Pinpoint the cell where the given text exists, returning its [X, Y] midpoint coordinate. 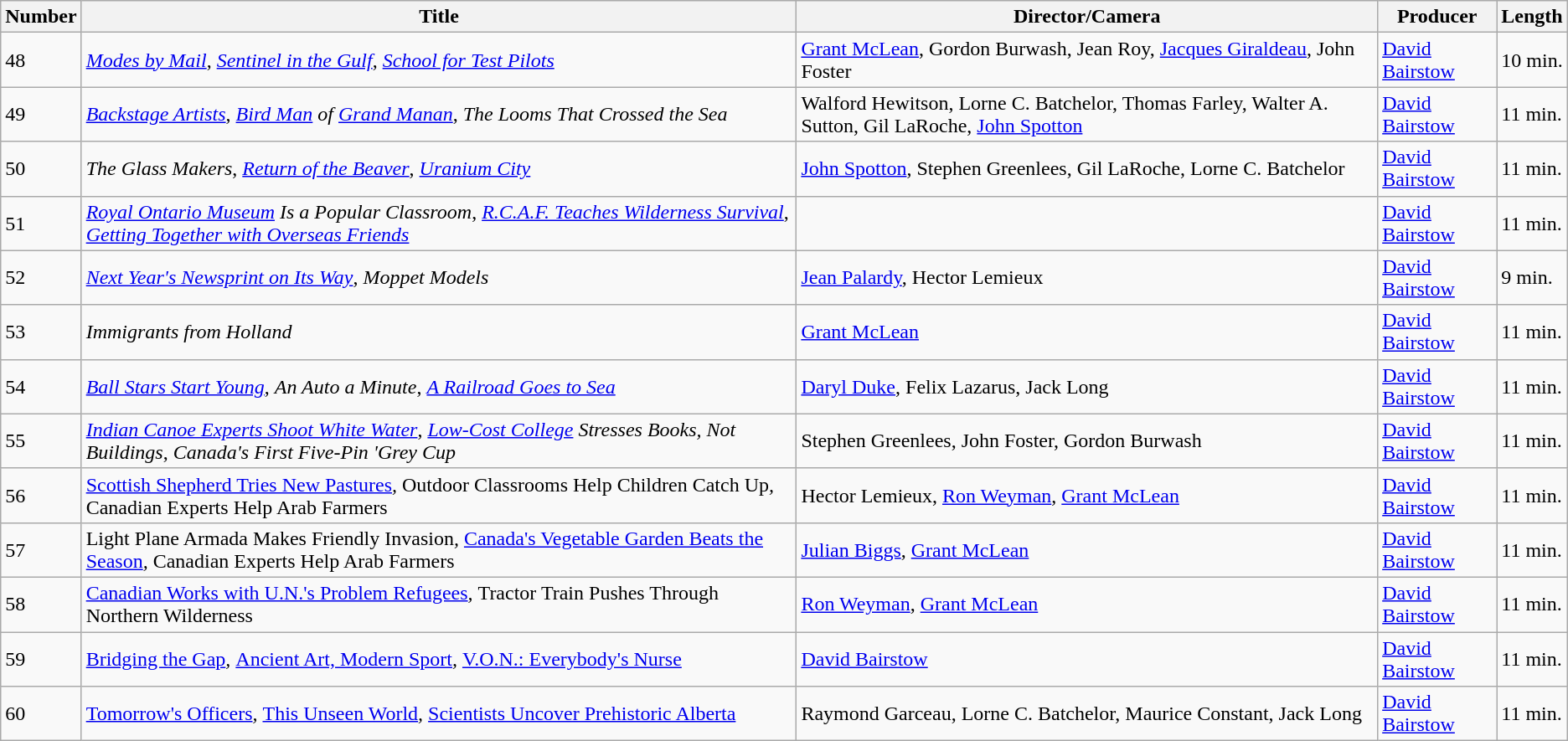
Modes by Mail, Sentinel in the Gulf, School for Test Pilots [439, 60]
John Spotton, Stephen Greenlees, Gil LaRoche, Lorne C. Batchelor [1087, 169]
59 [41, 658]
Jean Palardy, Hector Lemieux [1087, 278]
Number [41, 17]
Ball Stars Start Young, An Auto a Minute, A Railroad Goes to Sea [439, 387]
Immigrants from Holland [439, 332]
Title [439, 17]
Tomorrow's Officers, This Unseen World, Scientists Uncover Prehistoric Alberta [439, 713]
Walford Hewitson, Lorne C. Batchelor, Thomas Farley, Walter A. Sutton, Gil LaRoche, John Spotton [1087, 114]
55 [41, 440]
Ron Weyman, Grant McLean [1087, 605]
Grant McLean [1087, 332]
54 [41, 387]
49 [41, 114]
Bridging the Gap, Ancient Art, Modern Sport, V.O.N.: Everybody's Nurse [439, 658]
Stephen Greenlees, John Foster, Gordon Burwash [1087, 440]
51 [41, 223]
10 min. [1532, 60]
Raymond Garceau, Lorne C. Batchelor, Maurice Constant, Jack Long [1087, 713]
Julian Biggs, Grant McLean [1087, 549]
60 [41, 713]
Daryl Duke, Felix Lazarus, Jack Long [1087, 387]
Director/Camera [1087, 17]
57 [41, 549]
The Glass Makers, Return of the Beaver, Uranium City [439, 169]
9 min. [1532, 278]
52 [41, 278]
58 [41, 605]
Grant McLean, Gordon Burwash, Jean Roy, Jacques Giraldeau, John Foster [1087, 60]
Royal Ontario Museum Is a Popular Classroom, R.C.A.F. Teaches Wilderness Survival, Getting Together with Overseas Friends [439, 223]
Scottish Shepherd Tries New Pastures, Outdoor Classrooms Help Children Catch Up, Canadian Experts Help Arab Farmers [439, 496]
Backstage Artists, Bird Man of Grand Manan, The Looms That Crossed the Sea [439, 114]
Canadian Works with U.N.'s Problem Refugees, Tractor Train Pushes Through Northern Wilderness [439, 605]
56 [41, 496]
Light Plane Armada Makes Friendly Invasion, Canada's Vegetable Garden Beats the Season, Canadian Experts Help Arab Farmers [439, 549]
Length [1532, 17]
Next Year's Newsprint on Its Way, Moppet Models [439, 278]
Indian Canoe Experts Shoot White Water, Low-Cost College Stresses Books, Not Buildings, Canada's First Five-Pin 'Grey Cup [439, 440]
50 [41, 169]
53 [41, 332]
Hector Lemieux, Ron Weyman, Grant McLean [1087, 496]
48 [41, 60]
Producer [1437, 17]
